From the cell containing the given text, extract its center point as [X, Y] coordinate. 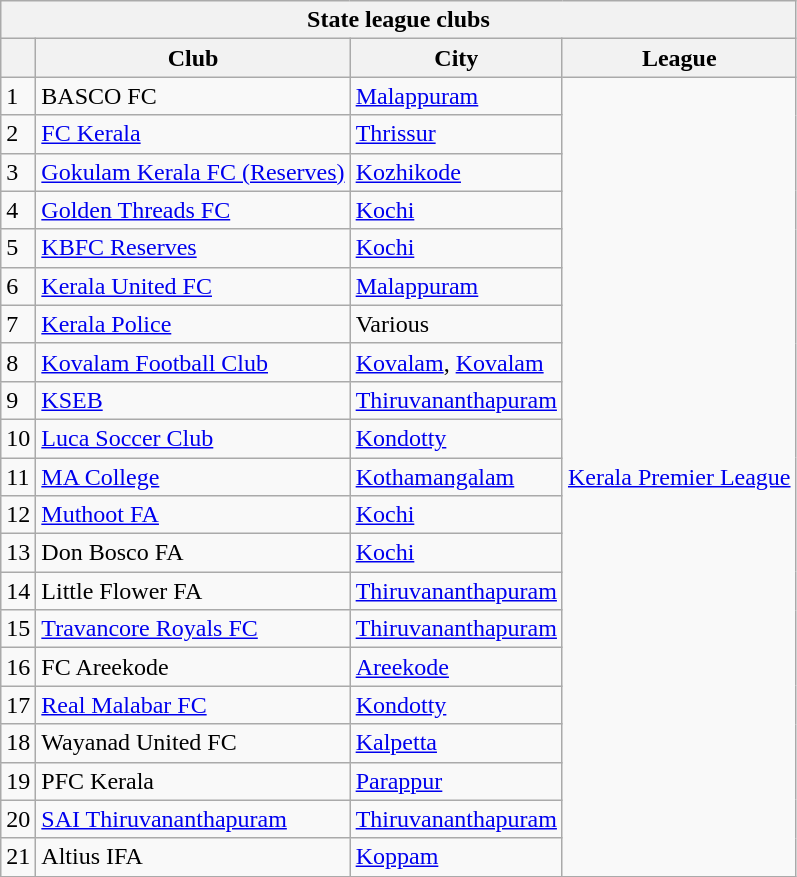
PFC Kerala [193, 781]
9 [18, 400]
17 [18, 705]
12 [18, 515]
Golden Threads FC [193, 210]
2 [18, 134]
Parappur [456, 781]
Real Malabar FC [193, 705]
3 [18, 172]
Kozhikode [456, 172]
5 [18, 248]
Altius IFA [193, 857]
Muthoot FA [193, 515]
1 [18, 96]
18 [18, 743]
8 [18, 362]
SAI Thiruvananthapuram [193, 819]
7 [18, 324]
14 [18, 591]
Don Bosco FA [193, 553]
Kalpetta [456, 743]
21 [18, 857]
Little Flower FA [193, 591]
19 [18, 781]
Kerala United FC [193, 286]
16 [18, 667]
Kovalam, Kovalam [456, 362]
FC Kerala [193, 134]
4 [18, 210]
Kerala Premier League [679, 476]
11 [18, 477]
Wayanad United FC [193, 743]
Luca Soccer Club [193, 438]
Gokulam Kerala FC (Reserves) [193, 172]
6 [18, 286]
BASCO FC [193, 96]
City [456, 58]
Kerala Police [193, 324]
League [679, 58]
15 [18, 629]
10 [18, 438]
20 [18, 819]
Various [456, 324]
Kovalam Football Club [193, 362]
FC Areekode [193, 667]
13 [18, 553]
Travancore Royals FC [193, 629]
Club [193, 58]
Areekode [456, 667]
Koppam [456, 857]
KSEB [193, 400]
Thrissur [456, 134]
KBFC Reserves [193, 248]
MA College [193, 477]
Kothamangalam [456, 477]
State league clubs [398, 20]
